Determine the (x, y) coordinate at the center of the cell enclosing the given text.  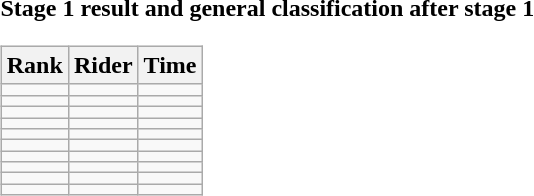
Rider (103, 65)
Time (170, 65)
Rank (34, 65)
